Output the [X, Y] coordinate of the center of the cell containing the given text.  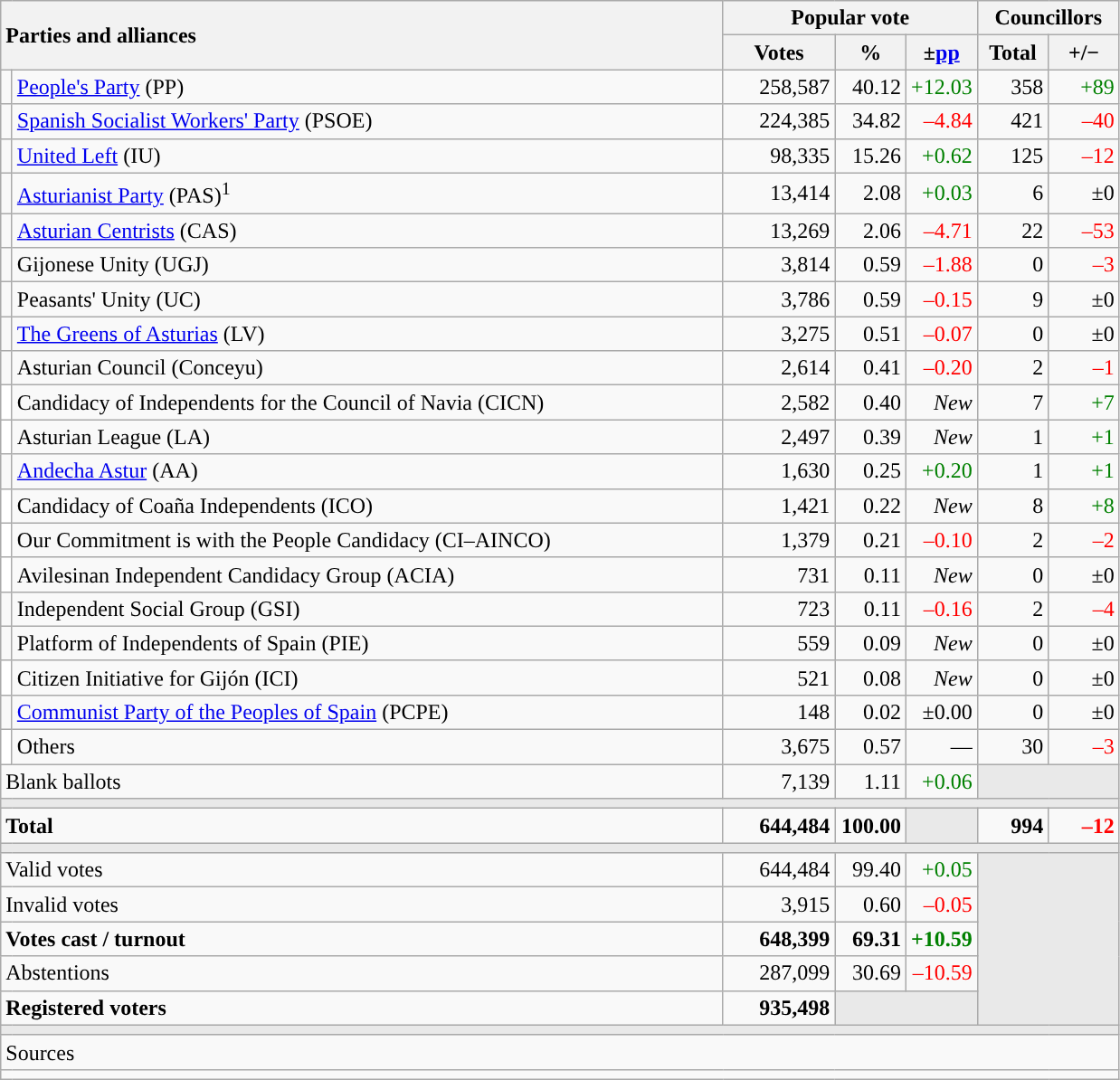
–40 [1084, 121]
Popular vote [850, 18]
Asturian Council (Conceyu) [367, 368]
+/− [1084, 52]
+7 [1084, 403]
0.25 [870, 471]
69.31 [870, 939]
224,385 [779, 121]
3,786 [779, 299]
–53 [1084, 231]
Our Commitment is with the People Candidacy (CI–AINCO) [367, 540]
30 [1013, 747]
100.00 [870, 826]
3,675 [779, 747]
3,814 [779, 265]
1,421 [779, 506]
1.11 [870, 782]
Registered voters [362, 1008]
7,139 [779, 782]
— [941, 747]
+89 [1084, 87]
258,587 [779, 87]
0.22 [870, 506]
Parties and alliances [362, 35]
People's Party (PP) [367, 87]
0.09 [870, 643]
0.39 [870, 437]
0.40 [870, 403]
0.21 [870, 540]
–0.16 [941, 609]
1,630 [779, 471]
1,379 [779, 540]
Sources [561, 1052]
Andecha Astur (AA) [367, 471]
0.51 [870, 334]
Gijonese Unity (UGJ) [367, 265]
935,498 [779, 1008]
–2 [1084, 540]
Asturian Centrists (CAS) [367, 231]
2,582 [779, 403]
–0.15 [941, 299]
+0.62 [941, 156]
–0.10 [941, 540]
13,269 [779, 231]
521 [779, 677]
13,414 [779, 194]
±0.00 [941, 712]
±pp [941, 52]
Platform of Independents of Spain (PIE) [367, 643]
7 [1013, 403]
9 [1013, 299]
3,915 [779, 905]
2.06 [870, 231]
–4.84 [941, 121]
+8 [1084, 506]
0.02 [870, 712]
8 [1013, 506]
994 [1013, 826]
+0.05 [941, 870]
30.69 [870, 973]
Peasants' Unity (UC) [367, 299]
–1.88 [941, 265]
Votes cast / turnout [362, 939]
731 [779, 574]
99.40 [870, 870]
–10.59 [941, 973]
–0.20 [941, 368]
Avilesinan Independent Candidacy Group (ACIA) [367, 574]
+12.03 [941, 87]
Asturianist Party (PAS)1 [367, 194]
–4.71 [941, 231]
6 [1013, 194]
Councillors [1048, 18]
–0.05 [941, 905]
15.26 [870, 156]
Citizen Initiative for Gijón (ICI) [367, 677]
Asturian League (LA) [367, 437]
0.57 [870, 747]
–4 [1084, 609]
–1 [1084, 368]
358 [1013, 87]
The Greens of Asturias (LV) [367, 334]
2,497 [779, 437]
+0.03 [941, 194]
98,335 [779, 156]
+10.59 [941, 939]
148 [779, 712]
Independent Social Group (GSI) [367, 609]
2.08 [870, 194]
Abstentions [362, 973]
–0.07 [941, 334]
648,399 [779, 939]
Blank ballots [362, 782]
Candidacy of Independents for the Council of Navia (CICN) [367, 403]
0.60 [870, 905]
40.12 [870, 87]
22 [1013, 231]
Spanish Socialist Workers' Party (PSOE) [367, 121]
Others [367, 747]
United Left (IU) [367, 156]
34.82 [870, 121]
2,614 [779, 368]
0.41 [870, 368]
287,099 [779, 973]
+0.06 [941, 782]
% [870, 52]
Candidacy of Coaña Independents (ICO) [367, 506]
0.08 [870, 677]
Communist Party of the Peoples of Spain (PCPE) [367, 712]
Invalid votes [362, 905]
421 [1013, 121]
Valid votes [362, 870]
+0.20 [941, 471]
125 [1013, 156]
723 [779, 609]
Votes [779, 52]
559 [779, 643]
3,275 [779, 334]
